Determine the (X, Y) coordinate at the center of the cell enclosing the given text.  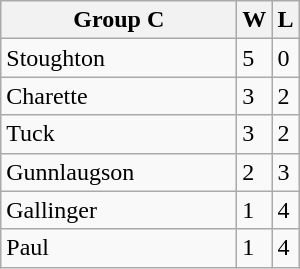
Stoughton (119, 58)
L (286, 20)
Tuck (119, 134)
Paul (119, 248)
0 (286, 58)
5 (254, 58)
Charette (119, 96)
Gunnlaugson (119, 172)
Gallinger (119, 210)
Group C (119, 20)
W (254, 20)
